Return [X, Y] of the center of cell containing provided text 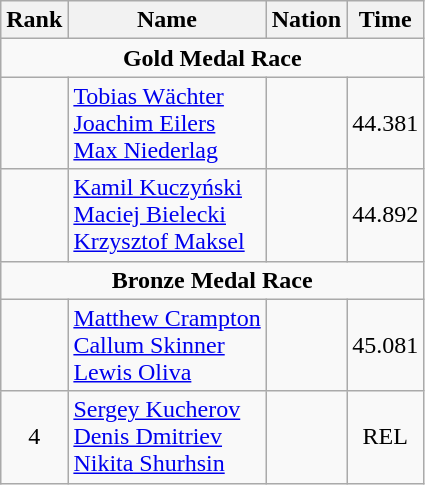
Name [167, 20]
44.381 [386, 123]
Rank [34, 20]
Matthew Crampton Callum SkinnerLewis Oliva [167, 345]
Tobias Wächter Joachim EilersMax Niederlag [167, 123]
44.892 [386, 215]
Time [386, 20]
REL [386, 437]
4 [34, 437]
Nation [306, 20]
Bronze Medal Race [212, 280]
45.081 [386, 345]
Sergey Kucherov Denis DmitrievNikita Shurhsin [167, 437]
Kamil Kuczyński Maciej BieleckiKrzysztof Maksel [167, 215]
Gold Medal Race [212, 58]
